For the text-containing cell, return its midpoint in [x, y] coordinate format. 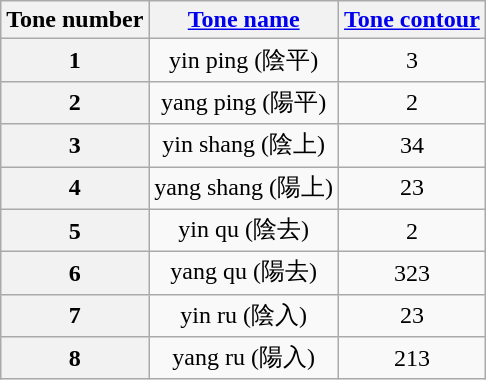
yang qu (陽去) [244, 274]
yang shang (陽上) [244, 188]
yin ru (陰入) [244, 316]
Tone name [244, 20]
1 [75, 60]
4 [75, 188]
323 [412, 274]
7 [75, 316]
yang ru (陽入) [244, 358]
6 [75, 274]
Tone contour [412, 20]
213 [412, 358]
5 [75, 230]
yin qu (陰去) [244, 230]
34 [412, 146]
yin ping (陰平) [244, 60]
Tone number [75, 20]
yin shang (陰上) [244, 146]
8 [75, 358]
yang ping (陽平) [244, 102]
